From the cell containing the given text, extract its center point as (x, y) coordinate. 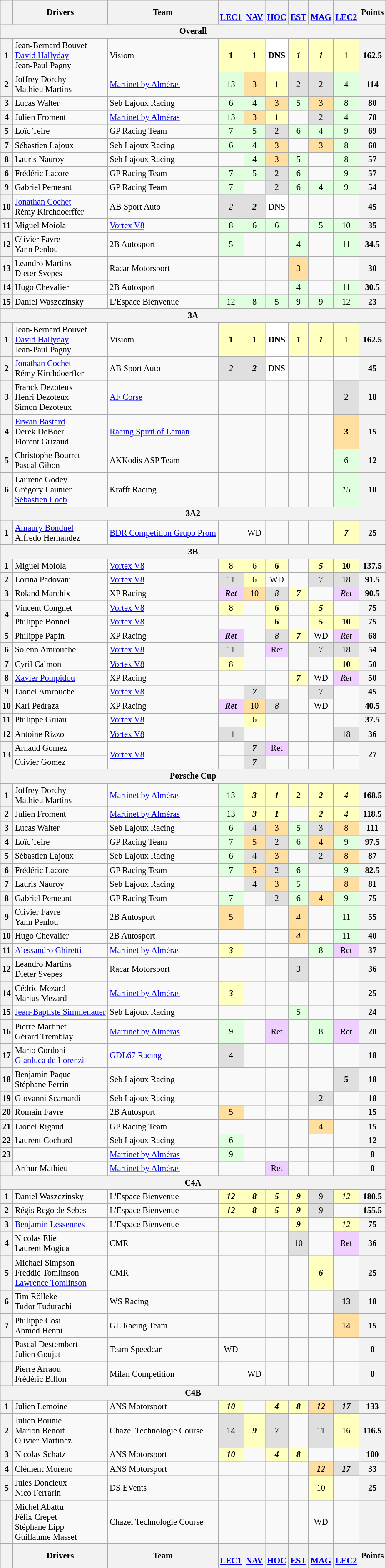
Lionel Amrouche (60, 692)
Cyril Calmon (60, 664)
Christophe Bourret Pascal Gibon (60, 461)
Karl Pedraza (60, 706)
133 (372, 1407)
27 (372, 755)
78 (372, 117)
Julien Bounie Marion Benoit Olivier Martinez (60, 1431)
Pascal Destembert Julien Goujat (60, 1350)
68 (372, 636)
91.5 (372, 580)
Franck Dezoteux Henri Dezoteux Simon Dezoteux (60, 397)
Julien Lemoine (60, 1407)
Pierre Arraou Frédéric Billon (60, 1374)
Solenn Amrouche (60, 650)
Xavier Pompidou (60, 678)
C4A (193, 1183)
Roland Marchix (60, 594)
Amaury Bonduel Alfredo Hernandez (60, 533)
WS Racing (162, 1302)
Lionel Rigaud (60, 1126)
116.5 (372, 1431)
87 (372, 856)
Nicolas Elie Laurent Mogica (60, 1243)
Jules Doncieux Nico Ferrarin (60, 1488)
Philippe Cosi Ahmed Henni (60, 1326)
Michel Abattu Félix Crepet Stéphane Lipp Guillaume Masset (60, 1522)
Laurent Cochard (60, 1141)
Milan Competition (162, 1374)
111 (372, 828)
80 (372, 103)
BDR Competition Grupo Prom (162, 533)
24 (372, 1012)
100 (372, 1455)
Team Speedcar (162, 1350)
3B (193, 552)
Mario Cordoni Gianluca de Lorenzi (60, 1055)
Romain Favre (60, 1112)
Overall (193, 31)
Pierre Martinet Gérard Tremblay (60, 1031)
Jean-Baptiste Simmenauer (60, 1012)
Olivier Gomez (60, 762)
AF Corse (162, 397)
Arthur Mathieu (60, 1169)
40 (372, 936)
Krafft Racing (162, 489)
37.5 (372, 720)
Tim Rölleke Tudor Tudurachi (60, 1302)
Benjamin Lessennes (60, 1225)
Michael Simpson Freddie Tomlinson Lawrence Tomlinson (60, 1273)
55 (372, 917)
168.5 (372, 795)
Giovanni Scamardi (60, 1099)
30.5 (372, 287)
AKKodis ASP Team (162, 461)
34.5 (372, 245)
Benjamin Paque Stéphane Perrin (60, 1079)
82.5 (372, 870)
Clément Moreno (60, 1469)
Philippe Papin (60, 636)
69 (372, 131)
137.5 (372, 566)
22 (7, 1141)
19 (7, 1099)
35 (372, 225)
81 (372, 884)
Philippe Bonnel (60, 622)
DS EVents (162, 1488)
Porsche Cup (193, 776)
Régis Rego de Sebes (60, 1211)
Alessandro Ghiretti (60, 950)
Laurene Godey Grégory Launier Sébastien Loeb (60, 489)
37 (372, 950)
GDL67 Racing (162, 1055)
Cédric Mezard Marius Mezard (60, 993)
Erwan Bastard Derek DeBoer Florent Grizaud (60, 432)
97.5 (372, 842)
Nicolas Schatz (60, 1455)
Antoine Rizzo (60, 734)
3A (193, 315)
Vincent Congnet (60, 608)
GL Racing Team (162, 1326)
90.5 (372, 594)
Philippe Gruau (60, 720)
114 (372, 84)
180.5 (372, 1196)
Racing Spirit of Léman (162, 432)
21 (7, 1126)
60 (372, 145)
3A2 (193, 514)
155.5 (372, 1211)
40.5 (372, 706)
Arnaud Gomez (60, 748)
30 (372, 269)
33 (372, 1469)
C4B (193, 1393)
118.5 (372, 814)
Lorina Padovani (60, 580)
